Scan for the cell matching the given text and deliver its [X, Y] coordinate at center. 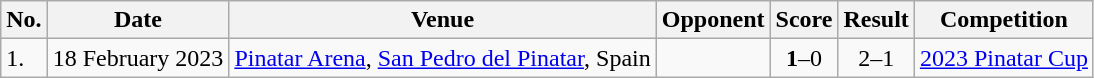
Pinatar Arena, San Pedro del Pinatar, Spain [442, 58]
18 February 2023 [138, 58]
Venue [442, 20]
2023 Pinatar Cup [1004, 58]
Competition [1004, 20]
No. [24, 20]
Score [804, 20]
Opponent [713, 20]
1. [24, 58]
1–0 [804, 58]
2–1 [876, 58]
Date [138, 20]
Result [876, 20]
